From the cell containing the given text, extract its center point as (x, y) coordinate. 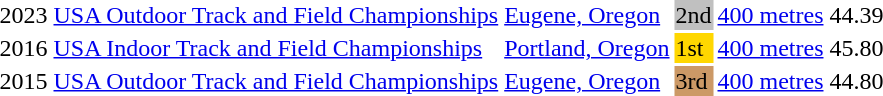
Portland, Oregon (587, 48)
USA Indoor Track and Field Championships (276, 48)
2nd (694, 15)
3rd (694, 81)
1st (694, 48)
